Detect which cell encompasses the target text, then output its [X, Y] center coordinate. 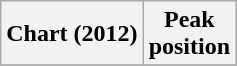
Peakposition [189, 34]
Chart (2012) [72, 34]
